Output the [X, Y] coordinate of the center of the cell containing the given text.  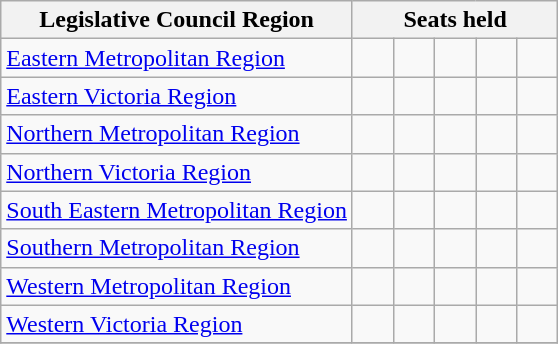
Northern Metropolitan Region [177, 134]
Eastern Victoria Region [177, 96]
Southern Metropolitan Region [177, 248]
Eastern Metropolitan Region [177, 58]
South Eastern Metropolitan Region [177, 210]
Northern Victoria Region [177, 172]
Seats held [454, 20]
Legislative Council Region [177, 20]
Western Victoria Region [177, 324]
Western Metropolitan Region [177, 286]
